Capture the cell that displays the provided text and extract its (x, y) central coordinate. 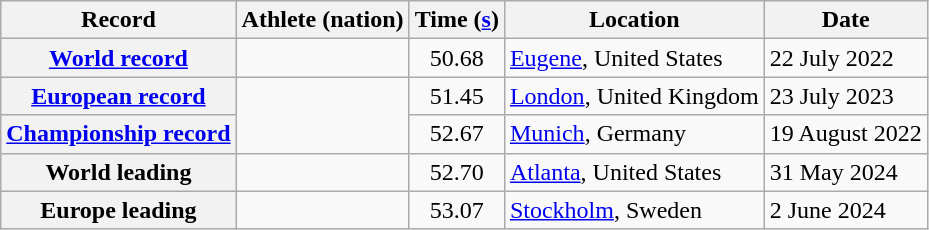
Munich, Germany (634, 134)
51.45 (456, 96)
Championship record (118, 134)
London, United Kingdom (634, 96)
Athlete (nation) (322, 20)
22 July 2022 (846, 58)
2 June 2024 (846, 210)
Eugene, United States (634, 58)
Date (846, 20)
Europe leading (118, 210)
Record (118, 20)
53.07 (456, 210)
Time (s) (456, 20)
World record (118, 58)
World leading (118, 172)
European record (118, 96)
Location (634, 20)
52.70 (456, 172)
Stockholm, Sweden (634, 210)
52.67 (456, 134)
50.68 (456, 58)
Atlanta, United States (634, 172)
19 August 2022 (846, 134)
23 July 2023 (846, 96)
31 May 2024 (846, 172)
